Determine the (x, y) coordinate at the center of the cell enclosing the given text.  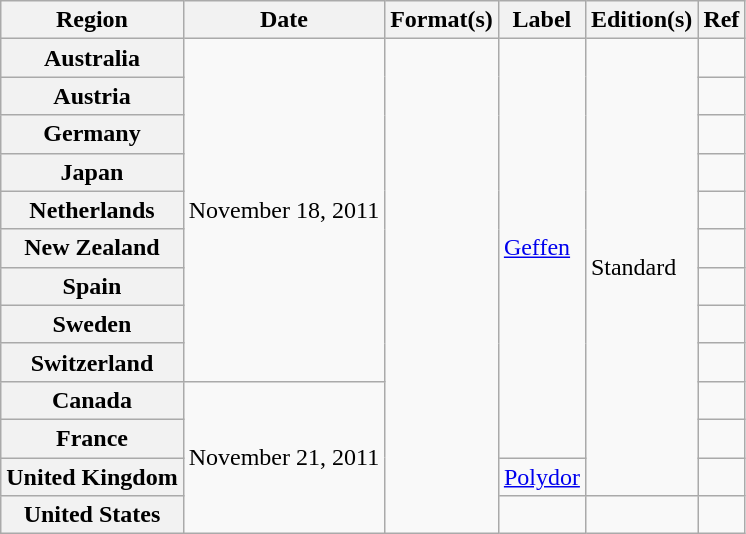
Date (284, 20)
France (92, 438)
United States (92, 515)
Polydor (542, 477)
New Zealand (92, 248)
Netherlands (92, 210)
Geffen (542, 248)
Sweden (92, 324)
Switzerland (92, 362)
Germany (92, 134)
Australia (92, 58)
United Kingdom (92, 477)
November 18, 2011 (284, 210)
Label (542, 20)
Spain (92, 286)
Standard (641, 268)
Japan (92, 172)
Format(s) (442, 20)
Canada (92, 400)
Austria (92, 96)
Ref (722, 20)
Edition(s) (641, 20)
Region (92, 20)
November 21, 2011 (284, 457)
